Pinpoint the cell where the given text exists, returning its [x, y] midpoint coordinate. 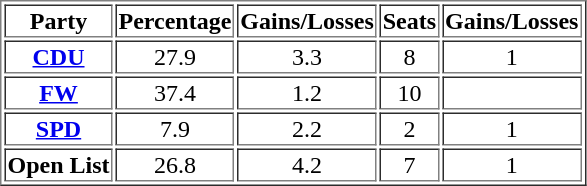
3.3 [306, 56]
Seats [410, 20]
Party [58, 20]
27.9 [176, 56]
2.2 [306, 128]
37.4 [176, 92]
10 [410, 92]
FW [58, 92]
8 [410, 56]
7 [410, 164]
2 [410, 128]
SPD [58, 128]
7.9 [176, 128]
1.2 [306, 92]
CDU [58, 56]
Open List [58, 164]
Percentage [176, 20]
4.2 [306, 164]
26.8 [176, 164]
